For the text-containing cell, return its midpoint in [x, y] coordinate format. 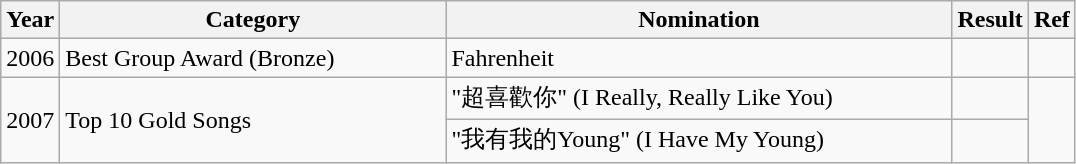
Result [990, 20]
Year [30, 20]
Best Group Award (Bronze) [253, 58]
Top 10 Gold Songs [253, 120]
2007 [30, 120]
Nomination [699, 20]
Category [253, 20]
Ref [1052, 20]
"超喜歡你" (I Really, Really Like You) [699, 98]
2006 [30, 58]
Fahrenheit [699, 58]
"我有我的Young" (I Have My Young) [699, 140]
